Pinpoint the cell where the given text exists, returning its (X, Y) midpoint coordinate. 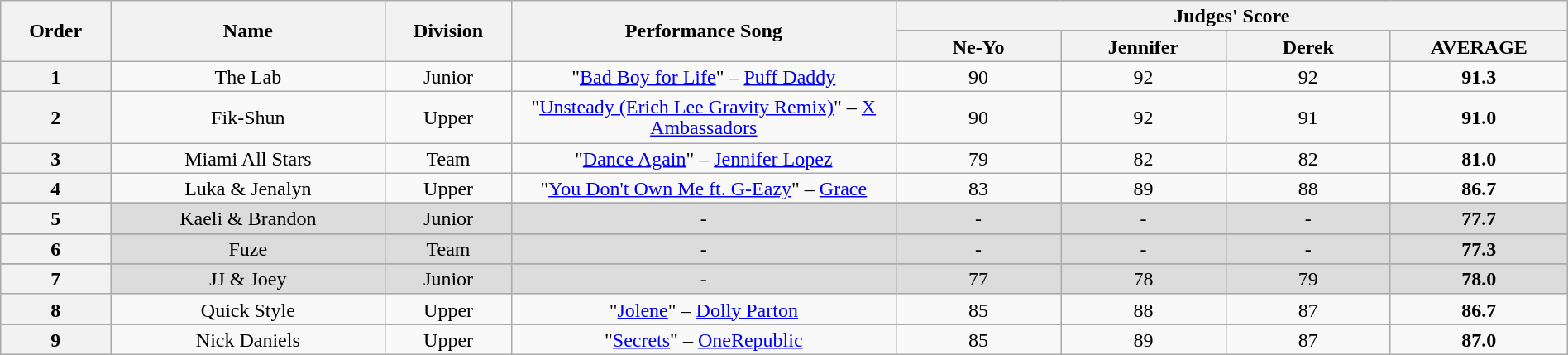
Jennifer (1143, 46)
Luka & Jenalyn (248, 189)
8 (56, 309)
77.7 (1479, 218)
87.0 (1479, 339)
Name (248, 31)
The Lab (248, 76)
7 (56, 280)
2 (56, 117)
Quick Style (248, 309)
Order (56, 31)
"Secrets" – OneRepublic (703, 339)
Division (448, 31)
JJ & Joey (248, 280)
"Unsteady (Erich Lee Gravity Remix)" – X Ambassadors (703, 117)
Judges' Score (1231, 17)
"You Don't Own Me ft. G-Eazy" – Grace (703, 189)
Ne-Yo (978, 46)
77.3 (1479, 248)
"Dance Again" – Jennifer Lopez (703, 157)
9 (56, 339)
Kaeli & Brandon (248, 218)
"Jolene" – Dolly Parton (703, 309)
6 (56, 248)
5 (56, 218)
Nick Daniels (248, 339)
AVERAGE (1479, 46)
3 (56, 157)
91.0 (1479, 117)
Miami All Stars (248, 157)
"Bad Boy for Life" – Puff Daddy (703, 76)
Fik-Shun (248, 117)
77 (978, 280)
4 (56, 189)
91.3 (1479, 76)
78 (1143, 280)
Fuze (248, 248)
Performance Song (703, 31)
78.0 (1479, 280)
81.0 (1479, 157)
1 (56, 76)
83 (978, 189)
91 (1308, 117)
Derek (1308, 46)
